From the cell containing the given text, extract its center point as (X, Y) coordinate. 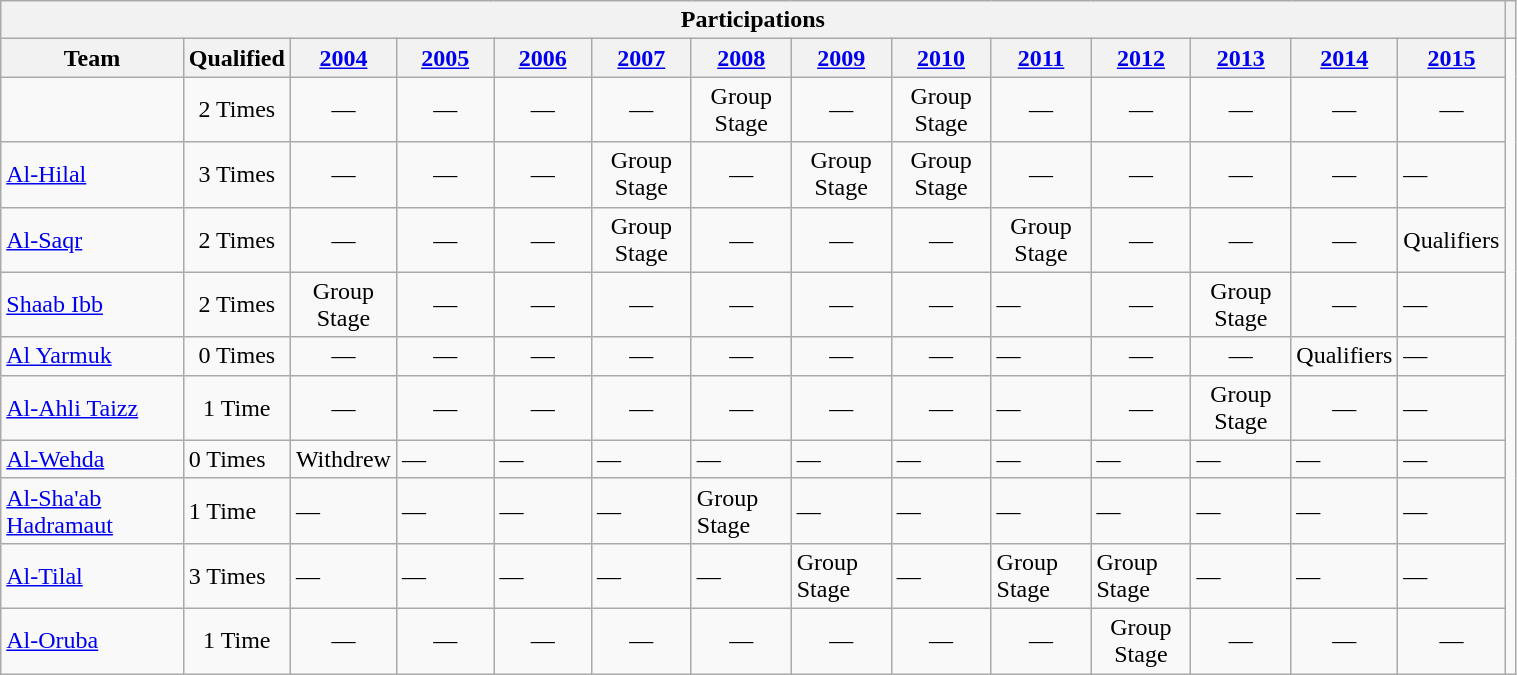
2007 (641, 58)
Al-Saqr (92, 240)
2009 (841, 58)
Withdrew (343, 459)
Qualified (236, 58)
2011 (1041, 58)
Al-Tilal (92, 576)
Shaab Ibb (92, 304)
Al Yarmuk (92, 356)
2005 (444, 58)
Al-Wehda (92, 459)
2010 (941, 58)
2013 (1241, 58)
2012 (1141, 58)
2006 (542, 58)
Team (92, 58)
2008 (741, 58)
2004 (343, 58)
2015 (1452, 58)
Al-Sha'ab Hadramaut (92, 510)
Al-Ahli Taizz (92, 408)
Participations (753, 20)
Al-Oruba (92, 640)
Al-Hilal (92, 174)
2014 (1344, 58)
